Locate the cell with the specified text and output its [x, y] center coordinate. 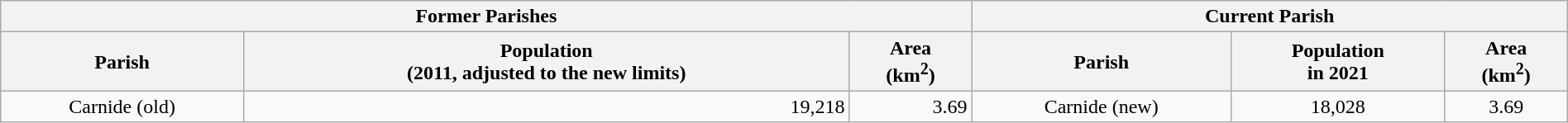
Carnide (old) [122, 106]
Populationin 2021 [1338, 62]
Carnide (new) [1102, 106]
Former Parishes [486, 17]
19,218 [546, 106]
18,028 [1338, 106]
Current Parish [1269, 17]
Population(2011, adjusted to the new limits) [546, 62]
